Search for the cell housing the specified text and yield its (X, Y) center coordinate. 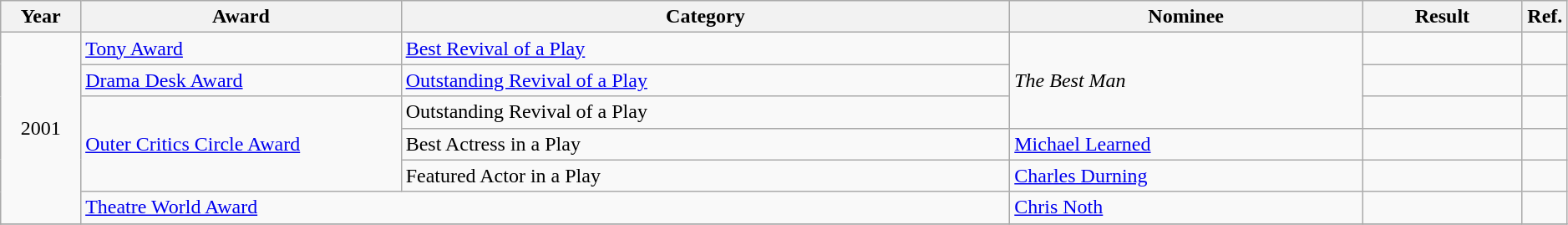
Award (241, 17)
Best Revival of a Play (705, 49)
Charles Durning (1186, 176)
The Best Man (1186, 80)
Drama Desk Award (241, 80)
Nominee (1186, 17)
Tony Award (241, 49)
Best Actress in a Play (705, 144)
Featured Actor in a Play (705, 176)
Category (705, 17)
Year (41, 17)
Michael Learned (1186, 144)
Theatre World Award (546, 207)
Result (1443, 17)
Chris Noth (1186, 207)
2001 (41, 128)
Ref. (1545, 17)
Outer Critics Circle Award (241, 144)
